Provide the (X, Y) coordinate of the cell's center where the given text is located.  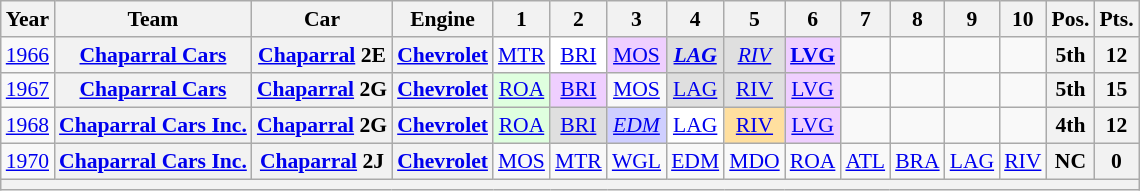
Pts. (1116, 19)
Pos. (1070, 19)
WGL (636, 162)
2 (578, 19)
4 (695, 19)
1968 (28, 126)
5 (754, 19)
1967 (28, 90)
ATL (865, 162)
Team (153, 19)
15 (1116, 90)
8 (918, 19)
NC (1070, 162)
1970 (28, 162)
Year (28, 19)
1 (522, 19)
Chaparral 2E (322, 55)
0 (1116, 162)
4th (1070, 126)
Engine (442, 19)
7 (865, 19)
6 (813, 19)
Chaparral 2J (322, 162)
BRA (918, 162)
10 (1022, 19)
3 (636, 19)
9 (972, 19)
MDO (754, 162)
Car (322, 19)
1966 (28, 55)
